Detect which cell encompasses the target text, then output its (x, y) center coordinate. 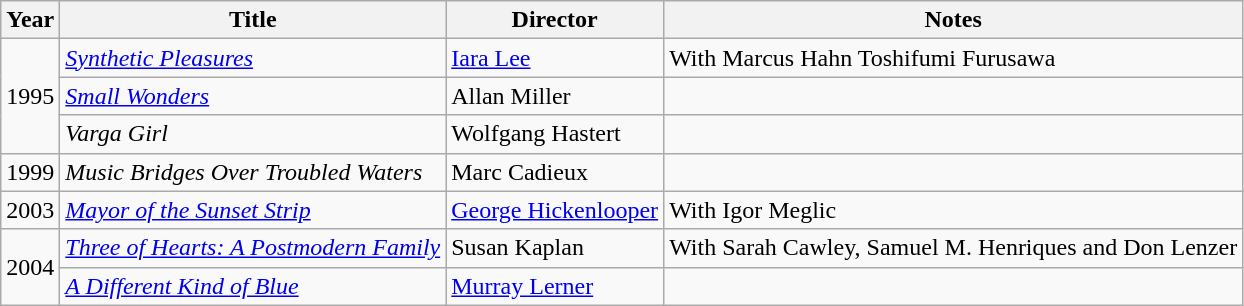
Year (30, 20)
Director (555, 20)
A Different Kind of Blue (253, 286)
Title (253, 20)
Murray Lerner (555, 286)
Synthetic Pleasures (253, 58)
2003 (30, 210)
With Marcus Hahn Toshifumi Furusawa (954, 58)
Allan Miller (555, 96)
With Sarah Cawley, Samuel M. Henriques and Don Lenzer (954, 248)
2004 (30, 267)
With Igor Meglic (954, 210)
Susan Kaplan (555, 248)
Three of Hearts: A Postmodern Family (253, 248)
Music Bridges Over Troubled Waters (253, 172)
Varga Girl (253, 134)
Wolfgang Hastert (555, 134)
Small Wonders (253, 96)
1995 (30, 96)
1999 (30, 172)
Marc Cadieux (555, 172)
Iara Lee (555, 58)
Mayor of the Sunset Strip (253, 210)
Notes (954, 20)
George Hickenlooper (555, 210)
